Pinpoint the cell where the given text exists, returning its [X, Y] midpoint coordinate. 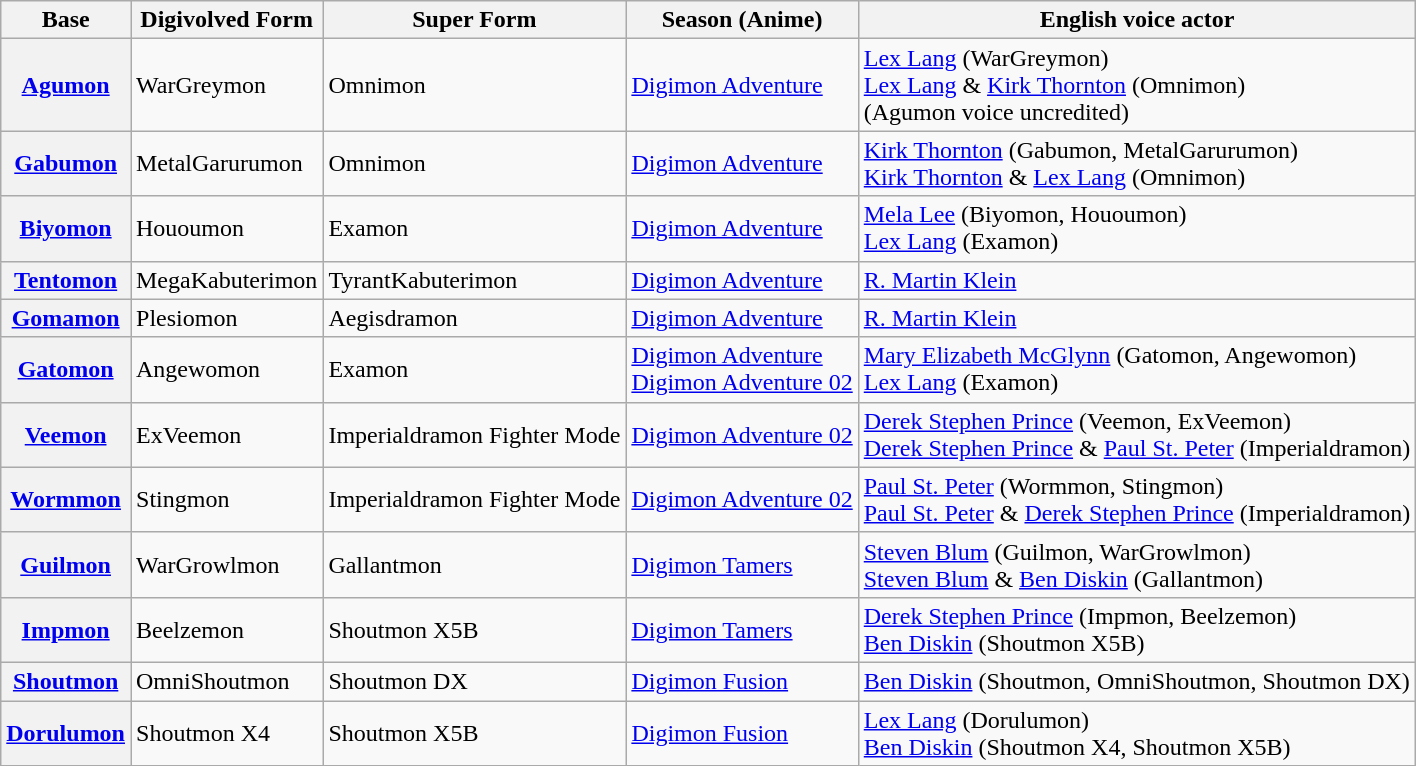
Steven Blum (Guilmon, WarGrowlmon)Steven Blum & Ben Diskin (Gallantmon) [1137, 564]
Biyomon [66, 228]
Derek Stephen Prince (Veemon, ExVeemon) Derek Stephen Prince & Paul St. Peter (Imperialdramon) [1137, 434]
Aegisdramon [474, 318]
Gatomon [66, 370]
Shoutmon [66, 681]
Wormmon [66, 500]
MetalGarurumon [226, 164]
English voice actor [1137, 20]
Dorulumon [66, 732]
Shoutmon X4 [226, 732]
Mela Lee (Biyomon, Hououmon) Lex Lang (Examon) [1137, 228]
Season (Anime) [742, 20]
Lex Lang (WarGreymon)Lex Lang & Kirk Thornton (Omnimon)(Agumon voice uncredited) [1137, 85]
Lex Lang (Dorulumon)Ben Diskin (Shoutmon X4, Shoutmon X5B) [1137, 732]
WarGreymon [226, 85]
Gallantmon [474, 564]
Gomamon [66, 318]
Digimon AdventureDigimon Adventure 02 [742, 370]
Guilmon [66, 564]
Digivolved Form [226, 20]
Stingmon [226, 500]
OmniShoutmon [226, 681]
Plesiomon [226, 318]
Ben Diskin (Shoutmon, OmniShoutmon, Shoutmon DX) [1137, 681]
Derek Stephen Prince (Impmon, Beelzemon)Ben Diskin (Shoutmon X5B) [1137, 630]
Agumon [66, 85]
MegaKabuterimon [226, 280]
Mary Elizabeth McGlynn (Gatomon, Angewomon) Lex Lang (Examon) [1137, 370]
Kirk Thornton (Gabumon, MetalGarurumon)Kirk Thornton & Lex Lang (Omnimon) [1137, 164]
Gabumon [66, 164]
Angewomon [226, 370]
Beelzemon [226, 630]
Hououmon [226, 228]
Base [66, 20]
Shoutmon DX [474, 681]
TyrantKabuterimon [474, 280]
ExVeemon [226, 434]
Paul St. Peter (Wormmon, Stingmon)Paul St. Peter & Derek Stephen Prince (Imperialdramon) [1137, 500]
Impmon [66, 630]
Veemon [66, 434]
Super Form [474, 20]
WarGrowlmon [226, 564]
Tentomon [66, 280]
